Extract the (x, y) coordinate from the center of the cell holding the provided text.  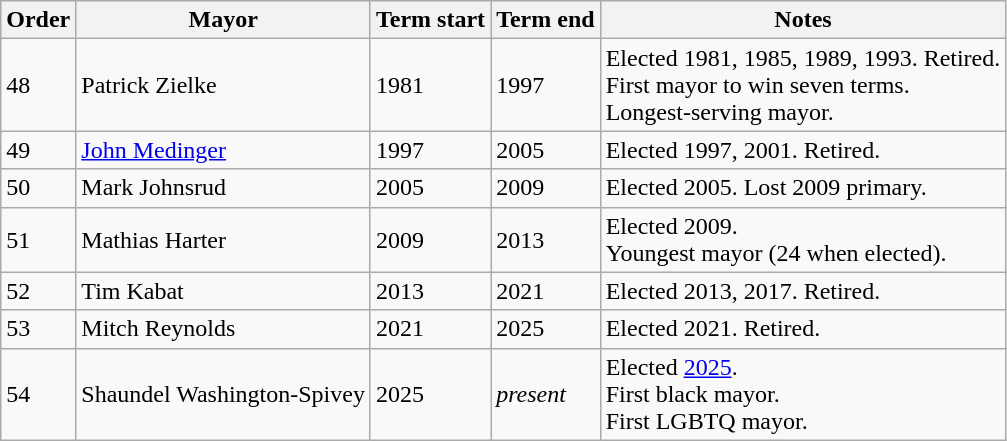
52 (38, 291)
Mathias Harter (224, 240)
Elected 2025.First black mayor.First LGBTQ mayor. (803, 394)
Mayor (224, 20)
Shaundel Washington-Spivey (224, 394)
50 (38, 188)
Elected 1997, 2001. Retired. (803, 150)
51 (38, 240)
Notes (803, 20)
Order (38, 20)
John Medinger (224, 150)
Elected 2013, 2017. Retired. (803, 291)
Elected 2021. Retired. (803, 329)
1981 (430, 85)
Term end (546, 20)
Mitch Reynolds (224, 329)
Patrick Zielke (224, 85)
Elected 1981, 1985, 1989, 1993. Retired.First mayor to win seven terms.Longest-serving mayor. (803, 85)
49 (38, 150)
54 (38, 394)
Elected 2005. Lost 2009 primary. (803, 188)
Tim Kabat (224, 291)
Term start (430, 20)
present (546, 394)
Mark Johnsrud (224, 188)
48 (38, 85)
53 (38, 329)
Elected 2009.Youngest mayor (24 when elected). (803, 240)
